Identify which cell holds the provided text, then report its [X, Y] central coordinate. 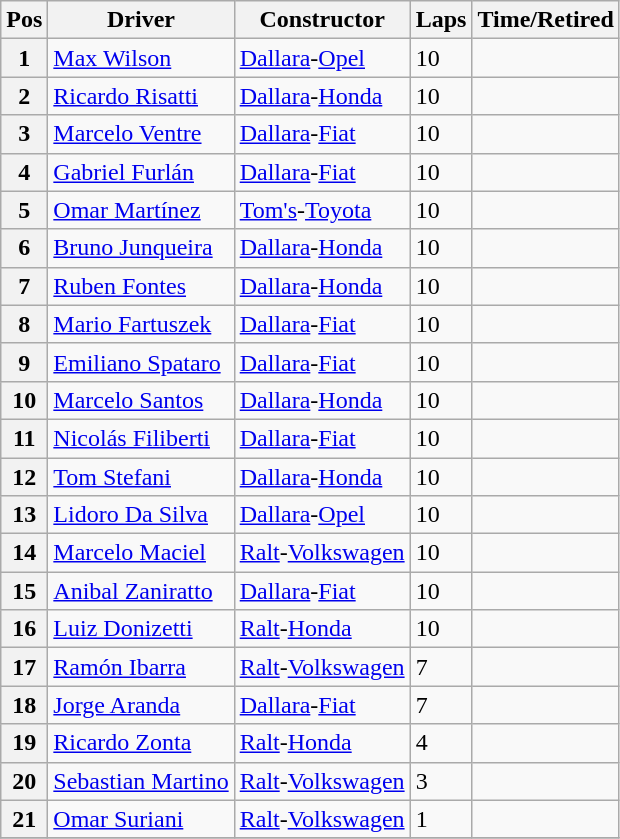
20 [24, 781]
11 [24, 438]
15 [24, 591]
9 [24, 362]
Pos [24, 20]
Marcelo Maciel [141, 553]
Constructor [322, 20]
2 [24, 96]
Ricardo Zonta [141, 743]
5 [24, 210]
Tom's-Toyota [322, 210]
17 [24, 667]
19 [24, 743]
Ramón Ibarra [141, 667]
Lidoro Da Silva [141, 515]
Laps [441, 20]
Omar Martínez [141, 210]
Emiliano Spataro [141, 362]
21 [24, 819]
Nicolás Filiberti [141, 438]
18 [24, 705]
Luiz Donizetti [141, 629]
Tom Stefani [141, 477]
Marcelo Santos [141, 400]
Gabriel Furlán [141, 172]
Time/Retired [546, 20]
14 [24, 553]
Ruben Fontes [141, 286]
8 [24, 324]
Omar Suriani [141, 819]
12 [24, 477]
Max Wilson [141, 58]
6 [24, 248]
Bruno Junqueira [141, 248]
16 [24, 629]
Driver [141, 20]
Sebastian Martino [141, 781]
Jorge Aranda [141, 705]
Mario Fartuszek [141, 324]
Anibal Zaniratto [141, 591]
Marcelo Ventre [141, 134]
13 [24, 515]
Ricardo Risatti [141, 96]
